For the text-containing cell, return its midpoint in [x, y] coordinate format. 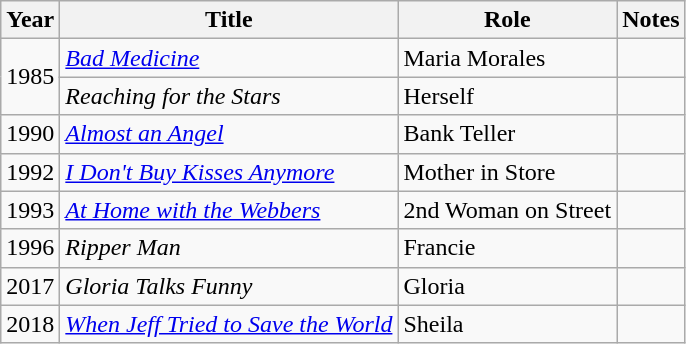
At Home with the Webbers [229, 210]
Year [30, 20]
Sheila [508, 324]
When Jeff Tried to Save the World [229, 324]
Francie [508, 248]
2018 [30, 324]
Herself [508, 96]
Mother in Store [508, 172]
Bad Medicine [229, 58]
2nd Woman on Street [508, 210]
Role [508, 20]
1990 [30, 134]
Title [229, 20]
Bank Teller [508, 134]
1996 [30, 248]
I Don't Buy Kisses Anymore [229, 172]
Gloria [508, 286]
Maria Morales [508, 58]
Notes [651, 20]
1985 [30, 77]
1992 [30, 172]
Reaching for the Stars [229, 96]
2017 [30, 286]
1993 [30, 210]
Almost an Angel [229, 134]
Ripper Man [229, 248]
Gloria Talks Funny [229, 286]
